Determine the [x, y] coordinate at the center of the cell enclosing the given text.  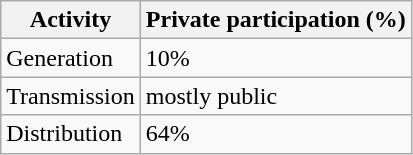
10% [276, 58]
Transmission [71, 96]
Activity [71, 20]
Distribution [71, 134]
Generation [71, 58]
Private participation (%) [276, 20]
mostly public [276, 96]
64% [276, 134]
